Determine the [x, y] coordinate at the center of the cell enclosing the given text.  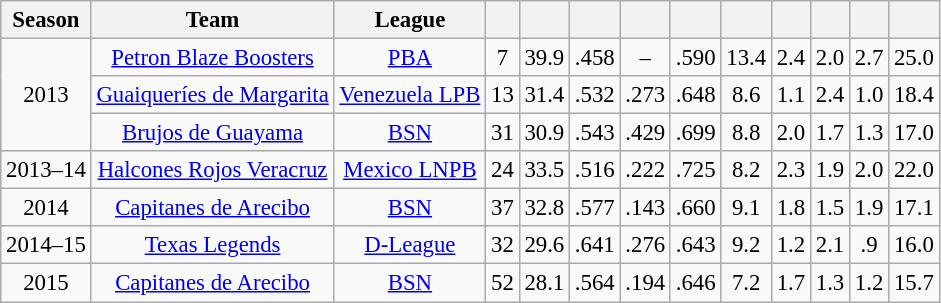
2013–14 [46, 170]
31.4 [544, 95]
22.0 [914, 170]
Team [212, 20]
39.9 [544, 58]
Mexico LNPB [410, 170]
31 [502, 133]
33.5 [544, 170]
24 [502, 170]
Season [46, 20]
32 [502, 245]
PBA [410, 58]
.577 [595, 208]
.646 [695, 283]
.222 [645, 170]
25.0 [914, 58]
.660 [695, 208]
.648 [695, 95]
1.5 [830, 208]
.564 [595, 283]
8.2 [746, 170]
37 [502, 208]
.516 [595, 170]
.590 [695, 58]
Halcones Rojos Veracruz [212, 170]
.641 [595, 245]
.273 [645, 95]
2014 [46, 208]
32.8 [544, 208]
30.9 [544, 133]
.143 [645, 208]
15.7 [914, 283]
Petron Blaze Boosters [212, 58]
.543 [595, 133]
2015 [46, 283]
52 [502, 283]
D-League [410, 245]
2014–15 [46, 245]
2.7 [870, 58]
Brujos de Guayama [212, 133]
League [410, 20]
.429 [645, 133]
.276 [645, 245]
8.8 [746, 133]
.532 [595, 95]
9.2 [746, 245]
18.4 [914, 95]
.9 [870, 245]
17.0 [914, 133]
7 [502, 58]
2.3 [790, 170]
1.1 [790, 95]
.458 [595, 58]
8.6 [746, 95]
2013 [46, 96]
.194 [645, 283]
1.0 [870, 95]
9.1 [746, 208]
13.4 [746, 58]
16.0 [914, 245]
13 [502, 95]
29.6 [544, 245]
.725 [695, 170]
Venezuela LPB [410, 95]
28.1 [544, 283]
1.8 [790, 208]
.643 [695, 245]
– [645, 58]
7.2 [746, 283]
.699 [695, 133]
2.1 [830, 245]
Guaiqueríes de Margarita [212, 95]
17.1 [914, 208]
Texas Legends [212, 245]
